Capture the cell that displays the provided text and extract its [x, y] central coordinate. 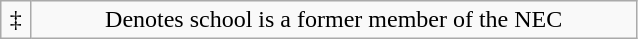
‡ [16, 20]
Denotes school is a former member of the NEC [334, 20]
